Locate the cell with the specified text and output its [X, Y] center coordinate. 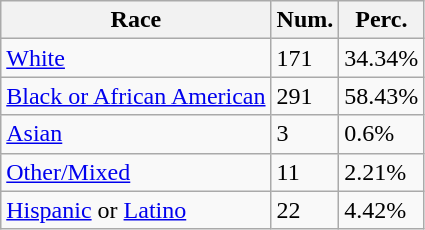
Hispanic or Latino [136, 210]
Black or African American [136, 96]
22 [305, 210]
Perc. [382, 20]
171 [305, 58]
291 [305, 96]
Asian [136, 134]
2.21% [382, 172]
34.34% [382, 58]
0.6% [382, 134]
Race [136, 20]
White [136, 58]
Other/Mixed [136, 172]
3 [305, 134]
Num. [305, 20]
4.42% [382, 210]
11 [305, 172]
58.43% [382, 96]
